Locate the cell with the specified text and output its (x, y) center coordinate. 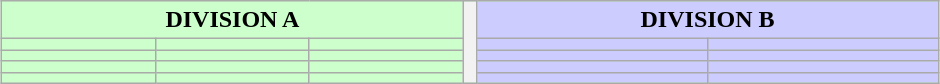
DIVISION A (232, 20)
DIVISION B (708, 20)
